Return [X, Y] of the center of cell containing provided text 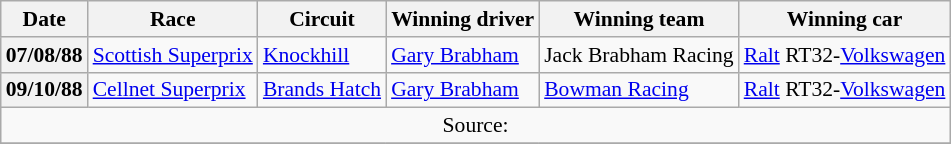
Date [44, 19]
Brands Hatch [322, 90]
07/08/88 [44, 55]
Jack Brabham Racing [639, 55]
Circuit [322, 19]
Winning driver [462, 19]
Winning car [845, 19]
Race [173, 19]
Cellnet Superprix [173, 90]
Winning team [639, 19]
Bowman Racing [639, 90]
09/10/88 [44, 90]
Knockhill [322, 55]
Scottish Superprix [173, 55]
Source: [476, 126]
